Search for the cell housing the specified text and yield its [x, y] center coordinate. 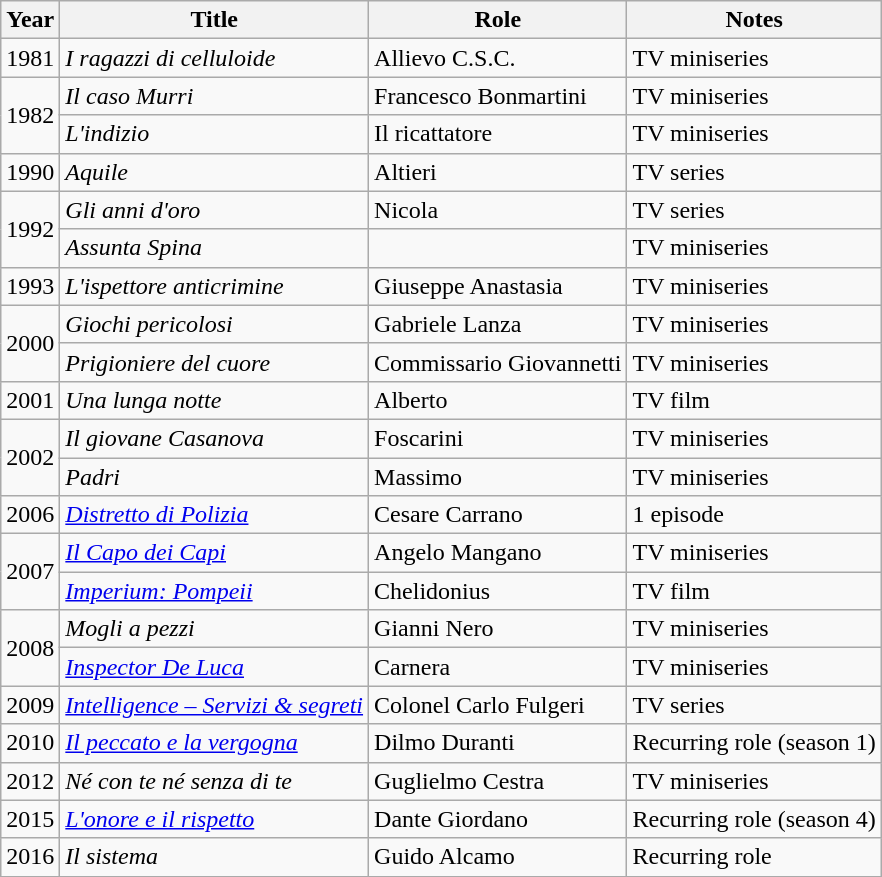
Commissario Giovannetti [498, 362]
2001 [30, 400]
Gabriele Lanza [498, 324]
Role [498, 20]
Aquile [214, 172]
Padri [214, 477]
Altieri [498, 172]
Prigioniere del cuore [214, 362]
Assunta Spina [214, 248]
Il ricattatore [498, 134]
Recurring role [754, 857]
Allievo C.S.C. [498, 58]
2007 [30, 572]
Year [30, 20]
Recurring role (season 1) [754, 743]
L'ispettore anticrimine [214, 286]
2000 [30, 343]
Chelidonius [498, 591]
2008 [30, 648]
1990 [30, 172]
Dilmo Duranti [498, 743]
Giuseppe Anastasia [498, 286]
Intelligence – Servizi & segreti [214, 705]
Alberto [498, 400]
1 episode [754, 515]
Cesare Carrano [498, 515]
Il caso Murri [214, 96]
Gli anni d'oro [214, 210]
Né con te né senza di te [214, 781]
2009 [30, 705]
Angelo Mangano [498, 553]
Gianni Nero [498, 629]
Il giovane Casanova [214, 438]
1993 [30, 286]
Una lunga notte [214, 400]
Guglielmo Cestra [498, 781]
Notes [754, 20]
Francesco Bonmartini [498, 96]
Carnera [498, 667]
2002 [30, 457]
Foscarini [498, 438]
Inspector De Luca [214, 667]
L'onore e il rispetto [214, 819]
Giochi pericolosi [214, 324]
Dante Giordano [498, 819]
Colonel Carlo Fulgeri [498, 705]
Il sistema [214, 857]
Il peccato e la vergogna [214, 743]
Nicola [498, 210]
L'indizio [214, 134]
1982 [30, 115]
Imperium: Pompeii [214, 591]
2015 [30, 819]
Mogli a pezzi [214, 629]
Distretto di Polizia [214, 515]
2016 [30, 857]
Title [214, 20]
Recurring role (season 4) [754, 819]
Il Capo dei Capi [214, 553]
I ragazzi di celluloide [214, 58]
1992 [30, 229]
Massimo [498, 477]
2006 [30, 515]
2010 [30, 743]
2012 [30, 781]
Guido Alcamo [498, 857]
1981 [30, 58]
